For the text-containing cell, return its midpoint in [X, Y] coordinate format. 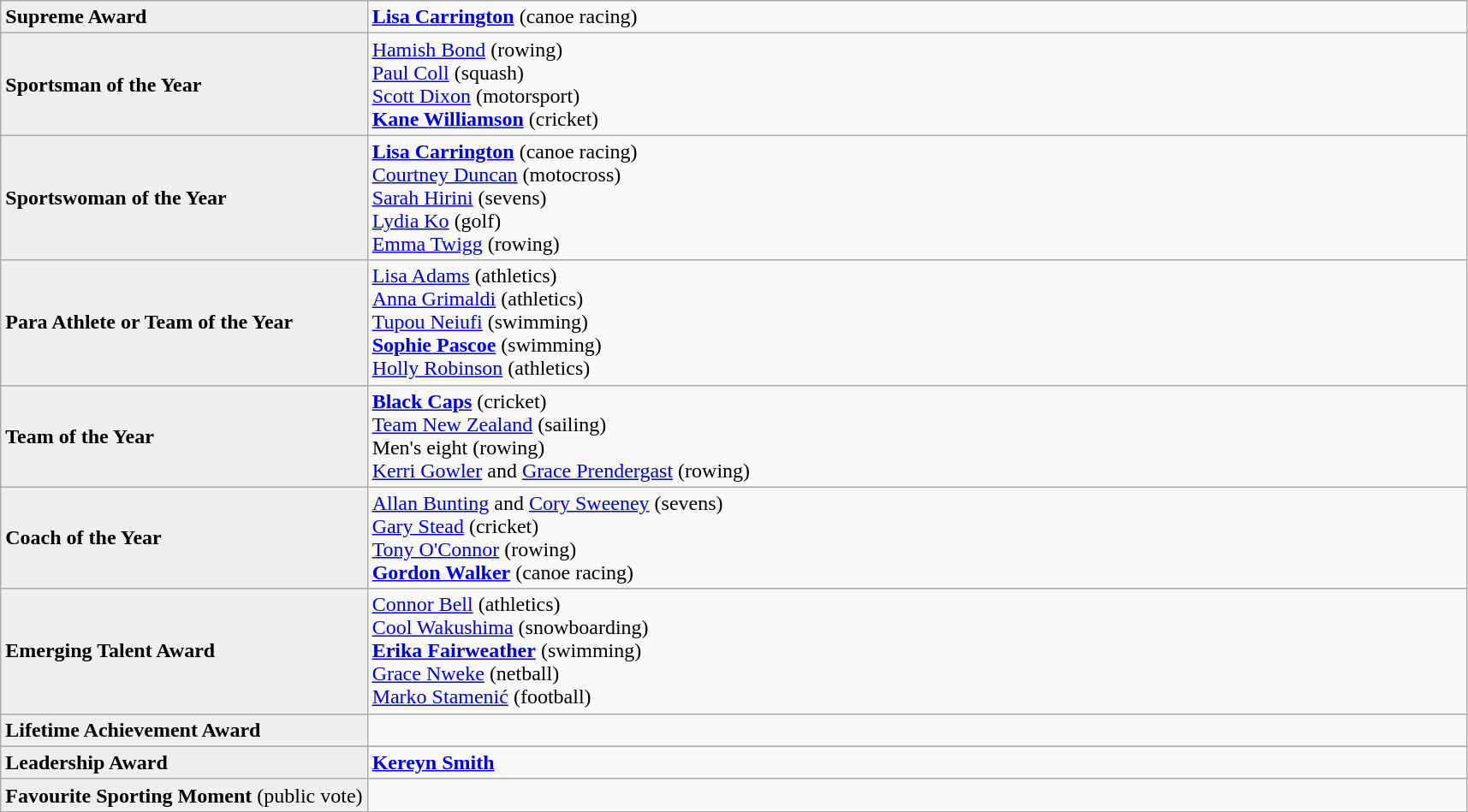
Supreme Award [184, 17]
Team of the Year [184, 436]
Lifetime Achievement Award [184, 730]
Kereyn Smith [918, 762]
Favourite Sporting Moment (public vote) [184, 795]
Leadership Award [184, 762]
Lisa Adams (athletics)Anna Grimaldi (athletics)Tupou Neiufi (swimming)Sophie Pascoe (swimming)Holly Robinson (athletics) [918, 323]
Lisa Carrington (canoe racing) [918, 17]
Para Athlete or Team of the Year [184, 323]
Coach of the Year [184, 537]
Connor Bell (athletics)Cool Wakushima (snowboarding)Erika Fairweather (swimming)Grace Nweke (netball)Marko Stamenić (football) [918, 651]
Black Caps (cricket)Team New Zealand (sailing)Men's eight (rowing)Kerri Gowler and Grace Prendergast (rowing) [918, 436]
Allan Bunting and Cory Sweeney (sevens)Gary Stead (cricket)Tony O'Connor (rowing)Gordon Walker (canoe racing) [918, 537]
Sportswoman of the Year [184, 198]
Emerging Talent Award [184, 651]
Sportsman of the Year [184, 84]
Lisa Carrington (canoe racing)Courtney Duncan (motocross)Sarah Hirini (sevens)Lydia Ko (golf)Emma Twigg (rowing) [918, 198]
Hamish Bond (rowing)Paul Coll (squash)Scott Dixon (motorsport)Kane Williamson (cricket) [918, 84]
